Pinpoint the cell where the given text exists, returning its (X, Y) midpoint coordinate. 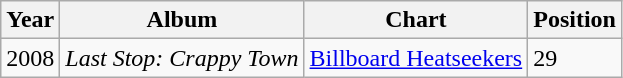
Last Stop: Crappy Town (182, 58)
Position (575, 20)
Year (30, 20)
Billboard Heatseekers (416, 58)
Chart (416, 20)
2008 (30, 58)
Album (182, 20)
29 (575, 58)
